Find where the given text appears and provide that cell's center as [x, y] coordinate. 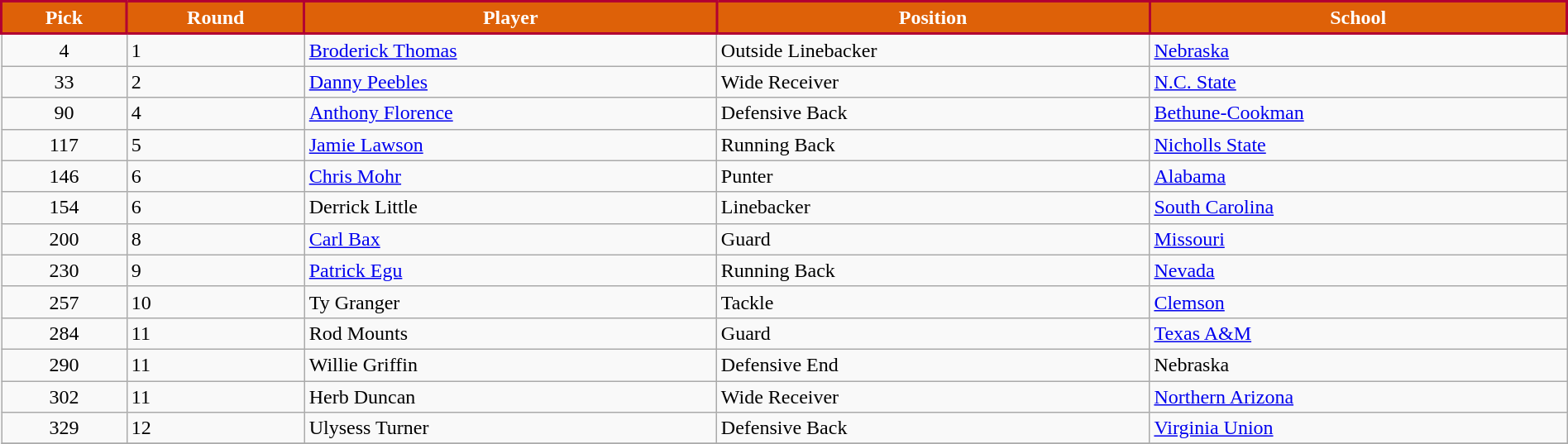
Jamie Lawson [510, 145]
Derrick Little [510, 208]
Bethune-Cookman [1358, 113]
302 [65, 396]
Nicholls State [1358, 145]
1 [215, 50]
Rod Mounts [510, 333]
Danny Peebles [510, 82]
Missouri [1358, 239]
329 [65, 428]
230 [65, 270]
33 [65, 82]
10 [215, 302]
117 [65, 145]
South Carolina [1358, 208]
Herb Duncan [510, 396]
Clemson [1358, 302]
9 [215, 270]
Patrick Egu [510, 270]
290 [65, 365]
Pick [65, 18]
Chris Mohr [510, 176]
8 [215, 239]
Punter [933, 176]
Carl Bax [510, 239]
Player [510, 18]
Texas A&M [1358, 333]
Position [933, 18]
154 [65, 208]
Round [215, 18]
School [1358, 18]
284 [65, 333]
Outside Linebacker [933, 50]
N.C. State [1358, 82]
Defensive End [933, 365]
Willie Griffin [510, 365]
12 [215, 428]
Ulysess Turner [510, 428]
Tackle [933, 302]
2 [215, 82]
Nevada [1358, 270]
200 [65, 239]
90 [65, 113]
Virginia Union [1358, 428]
Broderick Thomas [510, 50]
5 [215, 145]
Linebacker [933, 208]
Northern Arizona [1358, 396]
257 [65, 302]
146 [65, 176]
Anthony Florence [510, 113]
Ty Granger [510, 302]
Alabama [1358, 176]
